Provide the [x, y] coordinate of the cell's center where the given text is located.  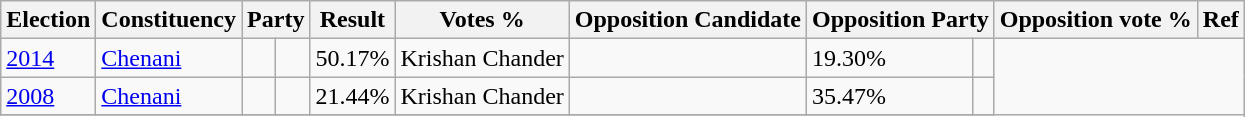
19.30% [889, 58]
Election [48, 20]
Opposition vote % [1096, 20]
2014 [48, 58]
35.47% [889, 96]
Party [276, 20]
Votes % [482, 20]
2008 [48, 96]
Opposition Candidate [688, 20]
21.44% [352, 96]
Ref [1220, 20]
Result [352, 20]
50.17% [352, 58]
Constituency [169, 20]
Opposition Party [900, 20]
